Determine the (x, y) coordinate at the center of the cell enclosing the given text.  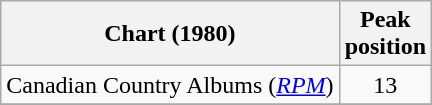
Chart (1980) (170, 34)
Canadian Country Albums (RPM) (170, 85)
Peakposition (385, 34)
13 (385, 85)
